Provide the [x, y] coordinate of the cell's center where the given text is located.  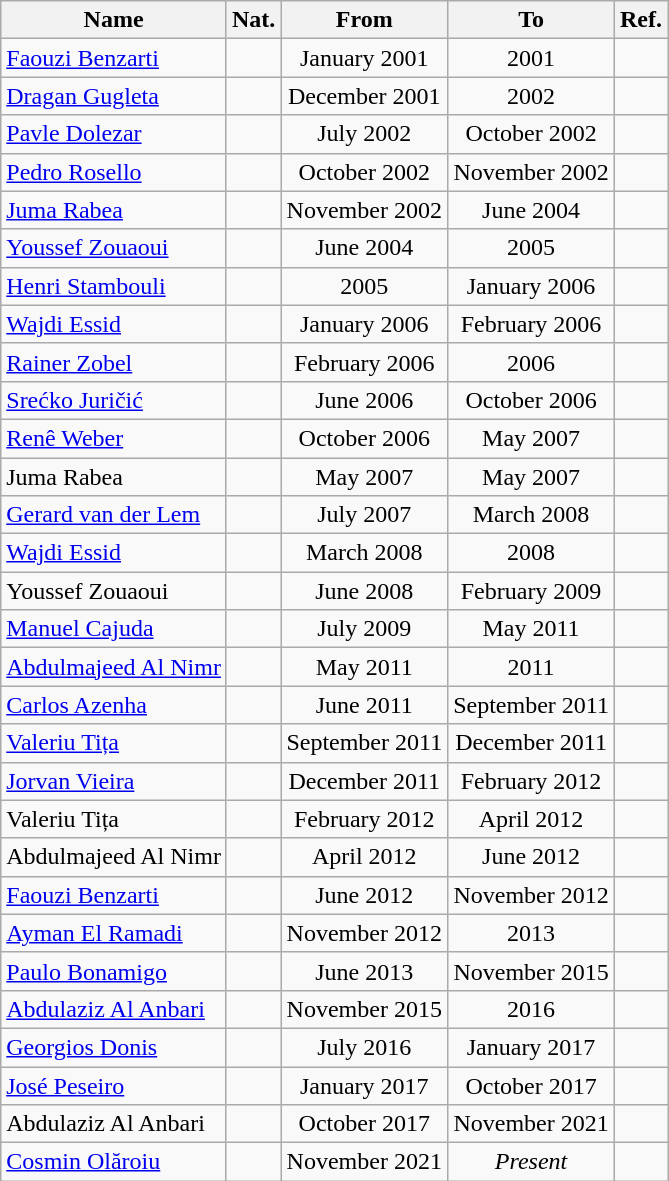
Dragan Gugleta [114, 96]
Ayman El Ramadi [114, 933]
June 2011 [364, 705]
Jorvan Vieira [114, 781]
July 2009 [364, 629]
Gerard van der Lem [114, 515]
Georgios Donis [114, 1047]
July 2007 [364, 515]
2001 [532, 58]
January 2001 [364, 58]
To [532, 20]
Renê Weber [114, 438]
2006 [532, 362]
Pavle Dolezar [114, 134]
Pedro Rosello [114, 172]
Carlos Azenha [114, 705]
2002 [532, 96]
June 2006 [364, 400]
2011 [532, 667]
June 2008 [364, 591]
Rainer Zobel [114, 362]
Manuel Cajuda [114, 629]
June 2013 [364, 971]
Name [114, 20]
Present [532, 1162]
July 2002 [364, 134]
Srećko Juričić [114, 400]
2008 [532, 553]
Henri Stambouli [114, 286]
Paulo Bonamigo [114, 971]
From [364, 20]
December 2001 [364, 96]
July 2016 [364, 1047]
2016 [532, 1009]
Nat. [253, 20]
Cosmin Olăroiu [114, 1162]
February 2009 [532, 591]
José Peseiro [114, 1085]
2013 [532, 933]
Ref. [640, 20]
